Pinpoint the cell where the given text exists, returning its [X, Y] midpoint coordinate. 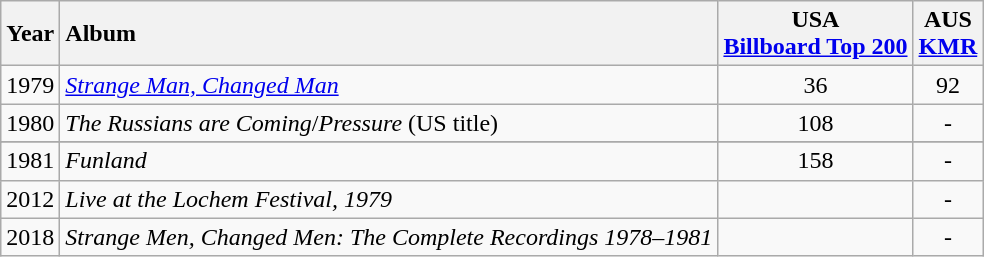
1979 [30, 85]
2018 [30, 237]
158 [816, 161]
Strange Men, Changed Men: The Complete Recordings 1978–1981 [389, 237]
Funland [389, 161]
AUS KMR [948, 34]
Live at the Lochem Festival, 1979 [389, 199]
1981 [30, 161]
36 [816, 85]
Album [389, 34]
2012 [30, 199]
108 [816, 123]
Strange Man, Changed Man [389, 85]
1980 [30, 123]
The Russians are Coming/Pressure (US title) [389, 123]
Year [30, 34]
USA Billboard Top 200 [816, 34]
92 [948, 85]
